Capture the cell that displays the provided text and extract its [X, Y] central coordinate. 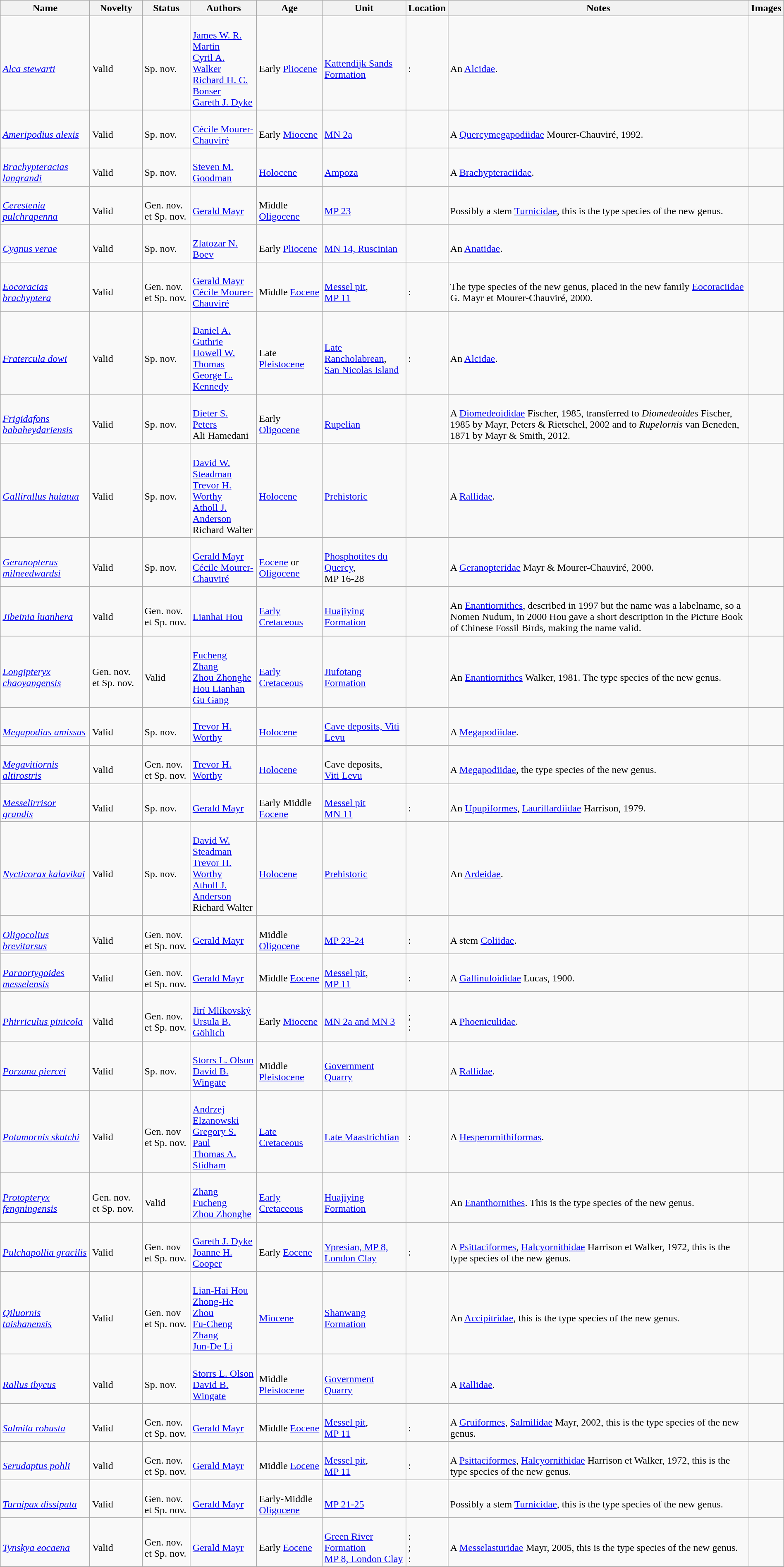
Images [767, 8]
Name [45, 8]
Nycticorax kalavikai [45, 868]
Potamornis skutchi [45, 1132]
A stem Coliidae. [598, 935]
Early-Middle Oligocene [289, 1499]
Late Cretaceous [289, 1132]
Longipteryx chaoyangensis [45, 672]
Oligocolius brevitarsus [45, 935]
Cerestenia pulchrapenna [45, 205]
A Messelasturidae Mayr, 2005, this is the type species of the new genus. [598, 1543]
:;: [427, 1543]
Geranopterus milneedwardsi [45, 562]
A Quercymegapodiidae Mourer-Chauviré, 1992. [598, 129]
Cécile Mourer-Chauviré [223, 129]
Phirriculus pinicola [45, 1017]
Pulchapollia gracilis [45, 1246]
Dieter S. PetersAli Hamedani [223, 419]
Alca stewarti [45, 63]
MP 21-25 [364, 1499]
Paraortygoides messelensis [45, 973]
Megavitiornis altirostris [45, 765]
MN 2a [364, 129]
An Enanthornithes. This is the type species of the new genus. [598, 1198]
A Phoeniculidae. [598, 1017]
Qiluornis taishanensis [45, 1313]
An Accipitridae, this is the type species of the new genus. [598, 1313]
Serudaptus pohli [45, 1460]
Age [289, 8]
Miocene [289, 1313]
Lian-Hai HouZhong-He ZhouFu-Cheng ZhangJun-De Li [223, 1313]
Fratercula dowi [45, 353]
Early Oligocene [289, 419]
Jiufotang Formation [364, 672]
An Ardeidae. [598, 868]
Frigidafons babaheydariensis [45, 419]
Rupelian [364, 419]
A Gallinuloididae Lucas, 1900. [598, 973]
An Upupiformes, Laurillardiidae Harrison, 1979. [598, 803]
;: [427, 1017]
Status [166, 8]
Zlatozar N. Boev [223, 243]
The type species of the new genus, placed in the new family Eocoraciidae G. Mayr et Mourer-Chauviré, 2000. [598, 287]
Cave deposits, Viti Levu [364, 727]
MN 14, Ruscinian [364, 243]
Cygnus verae [45, 243]
Location [427, 8]
Authors [223, 8]
Fucheng ZhangZhou ZhongheHou LianhanGu Gang [223, 672]
MP 23-24 [364, 935]
Ypresian, MP 8, London Clay [364, 1246]
Gareth J. DykeJoanne H. Cooper [223, 1246]
Cave deposits,Viti Levu [364, 765]
An Anatidae. [598, 243]
Ameripodius alexis [45, 129]
Megapodius amissus [45, 727]
A Hesperornithiformas. [598, 1132]
Daniel A. GuthrieHowell W. ThomasGeorge L. Kennedy [223, 353]
Protopteryx fengningensis [45, 1198]
Early Middle Eocene [289, 803]
An Enantiornithes Walker, 1981. The type species of the new genus. [598, 672]
Gallirallus huiatua [45, 490]
Green River FormationMP 8, London Clay [364, 1543]
Tynskya eocaena [45, 1543]
A Megapodiidae, the type species of the new genus. [598, 765]
Phosphotites du Quercy,MP 16-28 [364, 562]
A Gruiformes, Salmilidae Mayr, 2002, this is the type species of the new genus. [598, 1422]
Messel pitMN 11 [364, 803]
MN 2a and MN 3 [364, 1017]
A Brachypteraciidae. [598, 167]
Eocoracias brachyptera [45, 287]
Andrzej ElzanowskiGregory S. PaulThomas A. Stidham [223, 1132]
Late Pleistocene [289, 353]
Unit [364, 8]
Turnipax dissipata [45, 1499]
MP 23 [364, 205]
Salmila robusta [45, 1422]
A Geranopteridae Mayr & Mourer-Chauviré, 2000. [598, 562]
Brachypteracias langrandi [45, 167]
Lianhai Hou [223, 611]
Shanwang Formation [364, 1313]
Jibeinia luanhera [45, 611]
Kattendijk Sands Formation [364, 63]
Eocene or Oligocene [289, 562]
Steven M. Goodman [223, 167]
Porzana piercei [45, 1065]
Novelty [116, 8]
Late Rancholabrean,San Nicolas Island [364, 353]
Notes [598, 8]
Late Maastrichtian [364, 1132]
Rallus ibycus [45, 1379]
Jirí MlíkovskýUrsula B. Göhlich [223, 1017]
Zhang FuchengZhou Zhonghe [223, 1198]
James W. R. MartinCyril A. WalkerRichard H. C. BonserGareth J. Dyke [223, 63]
Ampoza [364, 167]
A Megapodiidae. [598, 727]
Messelirrisor grandis [45, 803]
